Extract the [x, y] coordinate from the center of the cell holding the provided text.  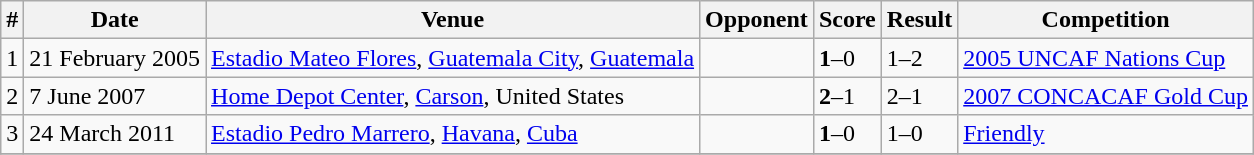
# [12, 20]
24 March 2011 [115, 134]
Opponent [757, 20]
7 June 2007 [115, 96]
Venue [453, 20]
Date [115, 20]
Score [847, 20]
1 [12, 58]
2 [12, 96]
Competition [1106, 20]
1–2 [919, 58]
Friendly [1106, 134]
21 February 2005 [115, 58]
3 [12, 134]
Estadio Mateo Flores, Guatemala City, Guatemala [453, 58]
Result [919, 20]
Estadio Pedro Marrero, Havana, Cuba [453, 134]
2005 UNCAF Nations Cup [1106, 58]
Home Depot Center, Carson, United States [453, 96]
2007 CONCACAF Gold Cup [1106, 96]
